Extract the (x, y) coordinate from the center of the cell holding the provided text.  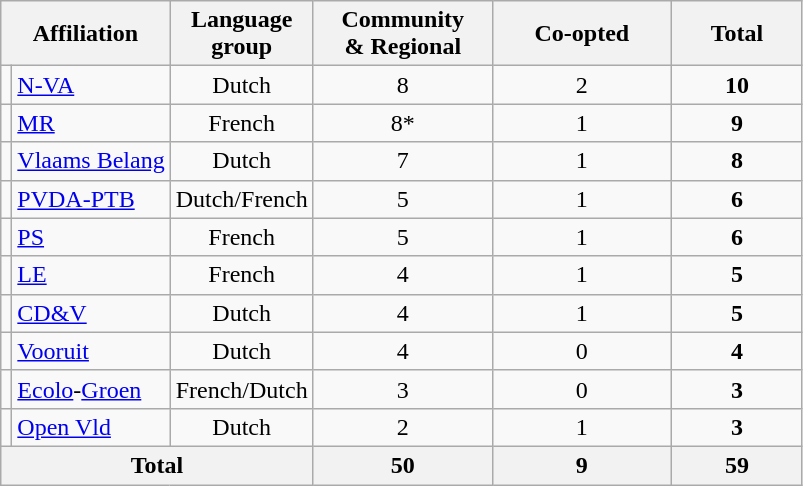
Ecolo-Groen (91, 389)
Affiliation (86, 34)
Open Vld (91, 427)
59 (736, 465)
7 (402, 161)
Vlaams Belang (91, 161)
Vooruit (91, 351)
Community& Regional (402, 34)
MR (91, 123)
8* (402, 123)
PVDA-PTB (91, 199)
50 (402, 465)
10 (736, 85)
Dutch/French (242, 199)
N-VA (91, 85)
French/Dutch (242, 389)
PS (91, 237)
Co-opted (582, 34)
CD&V (91, 313)
Languagegroup (242, 34)
LE (91, 275)
